Scan for the cell matching the given text and deliver its (x, y) coordinate at center. 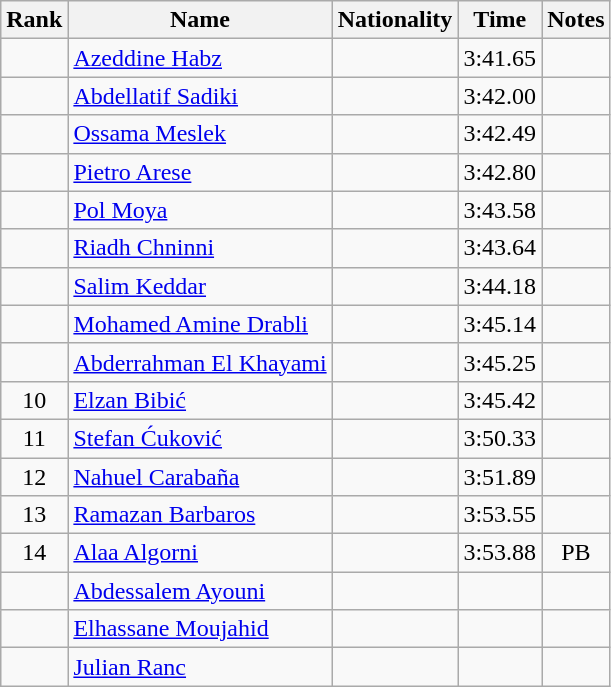
3:43.64 (500, 248)
Azeddine Habz (200, 58)
Elhassane Moujahid (200, 629)
Name (200, 20)
Elzan Bibić (200, 400)
3:45.14 (500, 324)
Julian Ranc (200, 667)
Nationality (395, 20)
14 (34, 553)
10 (34, 400)
Pietro Arese (200, 172)
Abdellatif Sadiki (200, 96)
Notes (576, 20)
3:53.88 (500, 553)
Ramazan Barbaros (200, 515)
3:51.89 (500, 477)
3:42.00 (500, 96)
12 (34, 477)
3:43.58 (500, 210)
Rank (34, 20)
Stefan Ćuković (200, 438)
PB (576, 553)
Pol Moya (200, 210)
Ossama Meslek (200, 134)
Alaa Algorni (200, 553)
3:41.65 (500, 58)
13 (34, 515)
3:45.25 (500, 362)
3:53.55 (500, 515)
Salim Keddar (200, 286)
Abdessalem Ayouni (200, 591)
Mohamed Amine Drabli (200, 324)
Abderrahman El Khayami (200, 362)
Riadh Chninni (200, 248)
3:45.42 (500, 400)
11 (34, 438)
3:42.80 (500, 172)
Nahuel Carabaña (200, 477)
3:42.49 (500, 134)
Time (500, 20)
3:44.18 (500, 286)
3:50.33 (500, 438)
